Return the (X, Y) coordinate for the center point of the cell that contains the specified text.  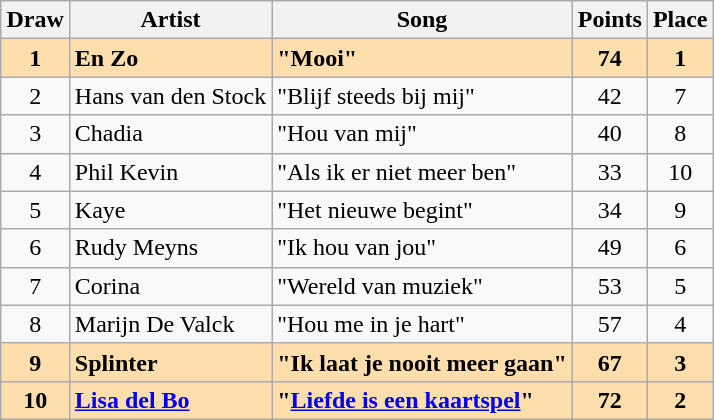
"Hou van mij" (422, 134)
Draw (35, 20)
57 (610, 324)
"Liefde is een kaartspel" (422, 400)
Points (610, 20)
Artist (170, 20)
Kaye (170, 210)
"Hou me in je hart" (422, 324)
53 (610, 286)
Lisa del Bo (170, 400)
Song (422, 20)
"Ik laat je nooit meer gaan" (422, 362)
En Zo (170, 58)
74 (610, 58)
"Het nieuwe begint" (422, 210)
Hans van den Stock (170, 96)
Phil Kevin (170, 172)
Place (680, 20)
67 (610, 362)
72 (610, 400)
"Ik hou van jou" (422, 248)
"Wereld van muziek" (422, 286)
Rudy Meyns (170, 248)
"Blijf steeds bij mij" (422, 96)
"Als ik er niet meer ben" (422, 172)
34 (610, 210)
42 (610, 96)
49 (610, 248)
Splinter (170, 362)
Chadia (170, 134)
"Mooi" (422, 58)
Corina (170, 286)
33 (610, 172)
Marijn De Valck (170, 324)
40 (610, 134)
